Locate the cell with the specified text and output its (x, y) center coordinate. 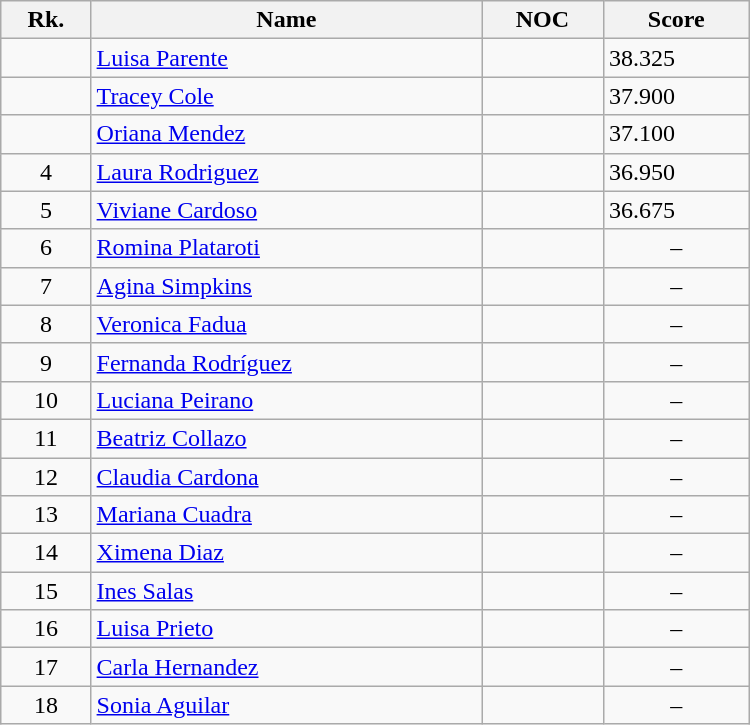
Fernanda Rodríguez (286, 362)
37.100 (676, 134)
Oriana Mendez (286, 134)
Beatriz Collazo (286, 438)
Ines Salas (286, 591)
Agina Simpkins (286, 286)
Veronica Fadua (286, 324)
16 (46, 629)
9 (46, 362)
15 (46, 591)
5 (46, 210)
38.325 (676, 58)
Carla Hernandez (286, 667)
Mariana Cuadra (286, 515)
Rk. (46, 20)
Score (676, 20)
Laura Rodriguez (286, 172)
Luisa Parente (286, 58)
13 (46, 515)
10 (46, 400)
Tracey Cole (286, 96)
Romina Plataroti (286, 248)
6 (46, 248)
11 (46, 438)
NOC (543, 20)
18 (46, 705)
Name (286, 20)
36.950 (676, 172)
8 (46, 324)
Claudia Cardona (286, 477)
Viviane Cardoso (286, 210)
Sonia Aguilar (286, 705)
37.900 (676, 96)
7 (46, 286)
Luciana Peirano (286, 400)
17 (46, 667)
36.675 (676, 210)
4 (46, 172)
12 (46, 477)
Luisa Prieto (286, 629)
Ximena Diaz (286, 553)
14 (46, 553)
